Extract the [X, Y] coordinate from the center of the cell holding the provided text.  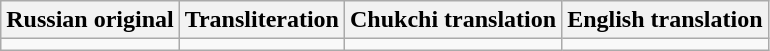
Chukchi translation [452, 20]
Transliteration [262, 20]
English translation [665, 20]
Russian original [90, 20]
